Find where the given text appears and provide that cell's center as [x, y] coordinate. 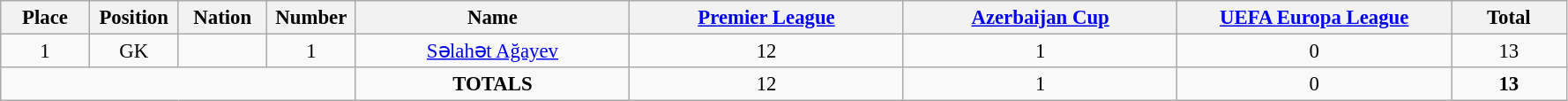
TOTALS [492, 84]
Total [1510, 18]
Place [46, 18]
Number [312, 18]
Premier League [767, 18]
Name [492, 18]
GK [134, 51]
Position [134, 18]
Azerbaijan Cup [1041, 18]
Səlahət Ağayev [492, 51]
UEFA Europa League [1314, 18]
Nation [222, 18]
